From the cell containing the given text, extract its center point as (x, y) coordinate. 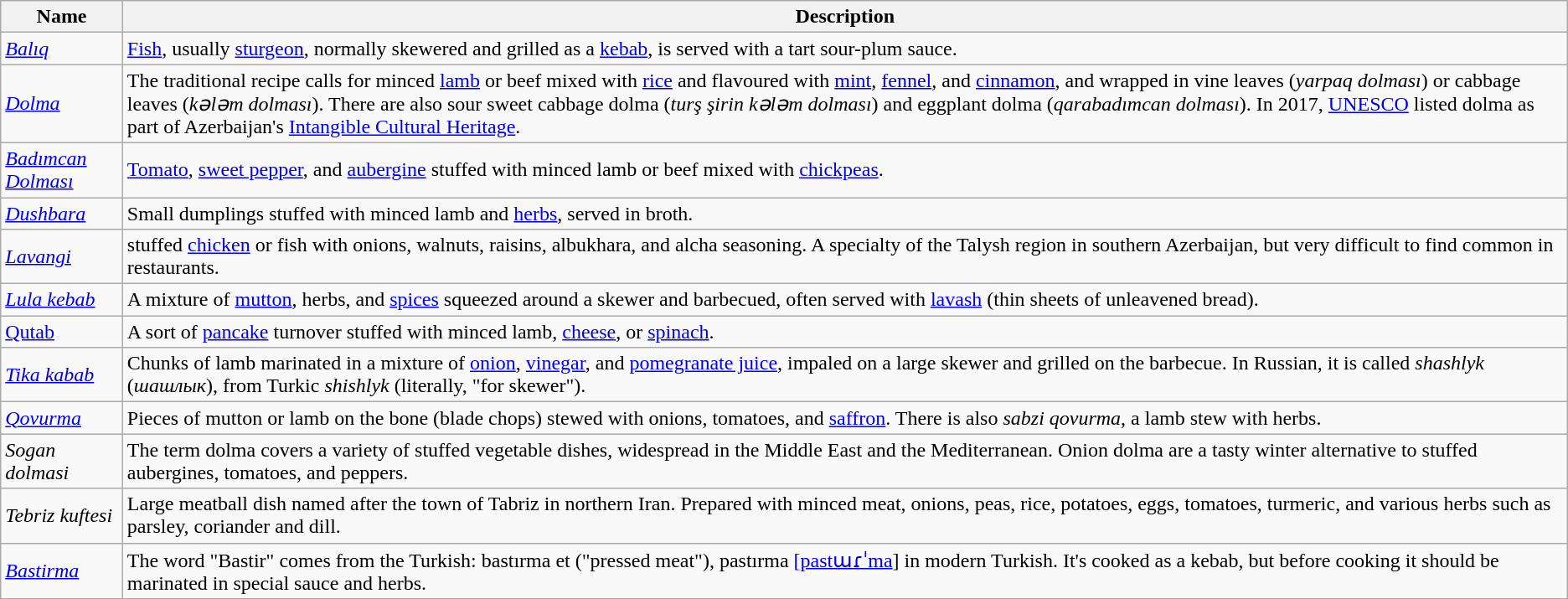
Dolma (62, 104)
Sogan dolmasi (62, 461)
Balıq (62, 49)
Fish, usually sturgeon, normally skewered and grilled as a kebab, is served with a tart sour-plum sauce. (844, 49)
Pieces of mutton or lamb on the bone (blade chops) stewed with onions, tomatoes, and saffron. There is also sabzi qovurma, a lamb stew with herbs. (844, 418)
Badımcan Dolması (62, 169)
Bastirma (62, 571)
Tomato, sweet pepper, and aubergine stuffed with minced lamb or beef mixed with chickpeas. (844, 169)
Qutab (62, 332)
Tebriz kuftesi (62, 516)
Lula kebab (62, 300)
Qovurma (62, 418)
Dushbara (62, 214)
A sort of pancake turnover stuffed with minced lamb, cheese, or spinach. (844, 332)
Name (62, 17)
Lavangi (62, 256)
Small dumplings stuffed with minced lamb and herbs, served in broth. (844, 214)
A mixture of mutton, herbs, and spices squeezed around a skewer and barbecued, often served with lavash (thin sheets of unleavened bread). (844, 300)
Tika kabab (62, 375)
Description (844, 17)
